Find where the given text appears and provide that cell's center as [X, Y] coordinate. 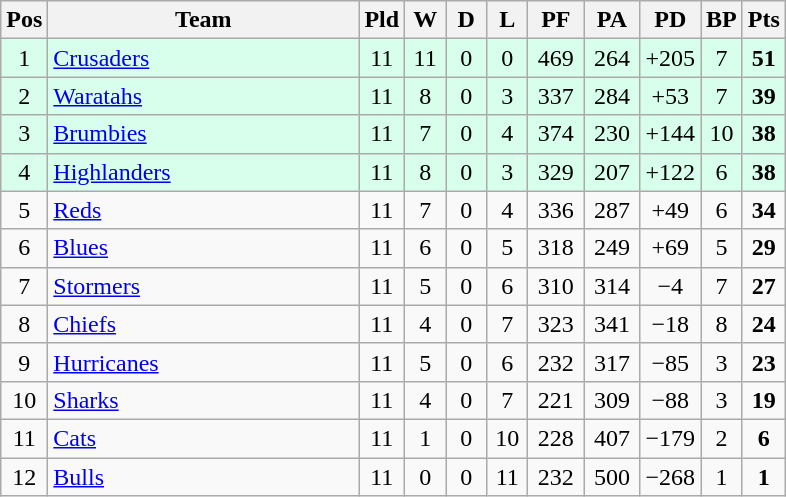
PF [556, 20]
−18 [670, 324]
D [466, 20]
337 [556, 96]
Cats [204, 438]
500 [612, 477]
317 [612, 362]
+53 [670, 96]
Waratahs [204, 96]
19 [764, 400]
23 [764, 362]
−88 [670, 400]
Crusaders [204, 58]
+205 [670, 58]
PD [670, 20]
L [508, 20]
287 [612, 210]
Pld [382, 20]
309 [612, 400]
318 [556, 248]
+69 [670, 248]
407 [612, 438]
336 [556, 210]
Stormers [204, 286]
284 [612, 96]
+49 [670, 210]
Reds [204, 210]
310 [556, 286]
9 [24, 362]
+144 [670, 134]
221 [556, 400]
27 [764, 286]
Chiefs [204, 324]
W [426, 20]
264 [612, 58]
BP [722, 20]
−85 [670, 362]
314 [612, 286]
12 [24, 477]
+122 [670, 172]
249 [612, 248]
Highlanders [204, 172]
Hurricanes [204, 362]
−179 [670, 438]
−268 [670, 477]
230 [612, 134]
Pos [24, 20]
Blues [204, 248]
Sharks [204, 400]
329 [556, 172]
Brumbies [204, 134]
24 [764, 324]
469 [556, 58]
Bulls [204, 477]
34 [764, 210]
Team [204, 20]
341 [612, 324]
51 [764, 58]
207 [612, 172]
374 [556, 134]
PA [612, 20]
39 [764, 96]
29 [764, 248]
323 [556, 324]
228 [556, 438]
−4 [670, 286]
Pts [764, 20]
